Search for the cell housing the specified text and yield its (x, y) center coordinate. 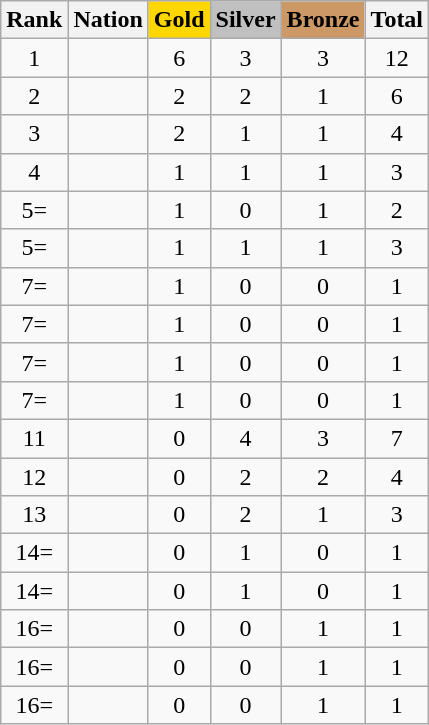
Rank (34, 20)
Gold (179, 20)
Silver (246, 20)
7 (397, 438)
11 (34, 438)
Total (397, 20)
Bronze (323, 20)
Nation (108, 20)
13 (34, 515)
